Capture the cell that displays the provided text and extract its [X, Y] central coordinate. 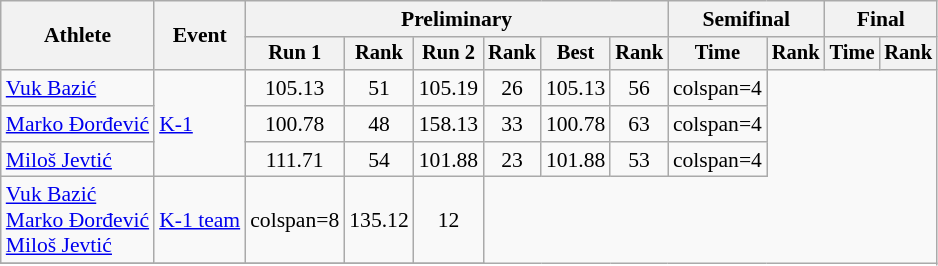
33 [512, 124]
Run 2 [448, 54]
K-1 team [200, 220]
colspan=8 [294, 220]
Preliminary [456, 19]
56 [639, 88]
54 [378, 160]
Marko Đorđević [78, 124]
26 [512, 88]
135.12 [378, 220]
Semifinal [746, 19]
105.19 [448, 88]
48 [378, 124]
Run 1 [294, 54]
Miloš Jevtić [78, 160]
158.13 [448, 124]
53 [639, 160]
Vuk Bazić [78, 88]
Athlete [78, 36]
K-1 [200, 124]
111.71 [294, 160]
Best [576, 54]
23 [512, 160]
63 [639, 124]
Event [200, 36]
Final [881, 19]
12 [448, 220]
51 [378, 88]
Vuk BazićMarko ĐorđevićMiloš Jevtić [78, 220]
